Determine the [X, Y] coordinate at the center of the cell enclosing the given text.  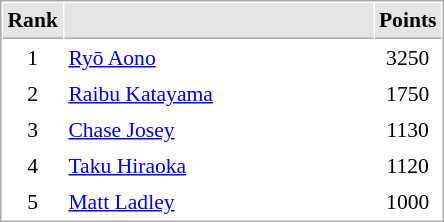
1000 [408, 201]
Taku Hiraoka [218, 165]
3250 [408, 57]
2 [32, 93]
Matt Ladley [218, 201]
Chase Josey [218, 129]
Rank [32, 21]
5 [32, 201]
Raibu Katayama [218, 93]
Ryō Aono [218, 57]
1750 [408, 93]
1130 [408, 129]
4 [32, 165]
1120 [408, 165]
3 [32, 129]
Points [408, 21]
1 [32, 57]
